For the text-containing cell, return its midpoint in (x, y) coordinate format. 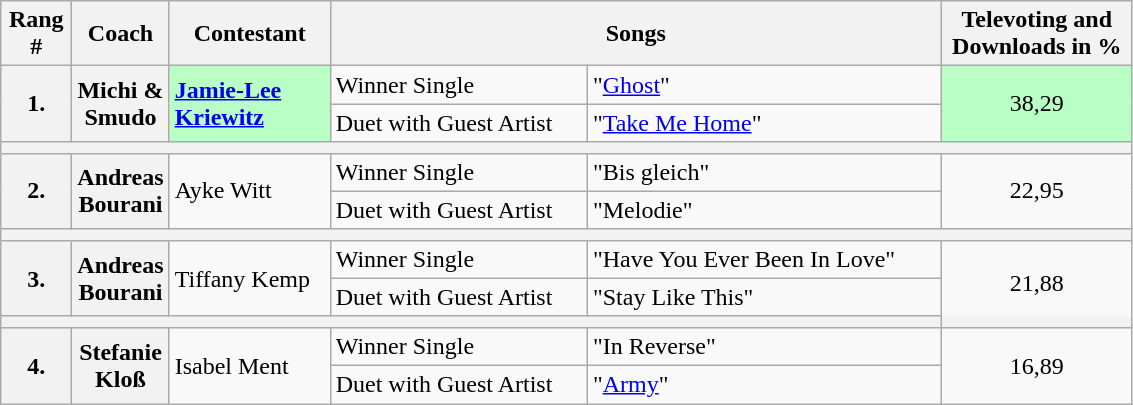
Michi & Smudo (120, 104)
Contestant (250, 34)
16,89 (1036, 365)
Televoting and Downloads in % (1036, 34)
Isabel Ment (250, 365)
"Have You Ever Been In Love" (764, 259)
"Stay Like This" (764, 297)
2. (36, 191)
"In Reverse" (764, 346)
"Army" (764, 384)
Coach (120, 34)
1. (36, 104)
Tiffany Kemp (250, 278)
22,95 (1036, 191)
Songs (636, 34)
21,88 (1036, 284)
"Melodie" (764, 210)
"Bis gleich" (764, 172)
3. (36, 278)
Ayke Witt (250, 191)
Jamie-Lee Kriewitz (250, 104)
"Take Me Home" (764, 123)
Rang# (36, 34)
4. (36, 365)
Stefanie Kloß (120, 365)
38,29 (1036, 104)
"Ghost" (764, 85)
